Find where the given text appears and provide that cell's center as (X, Y) coordinate. 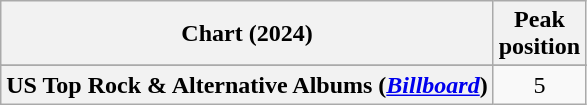
Chart (2024) (247, 34)
US Top Rock & Alternative Albums (Billboard) (247, 85)
Peakposition (539, 34)
5 (539, 85)
